Find where the given text appears and provide that cell's center as [x, y] coordinate. 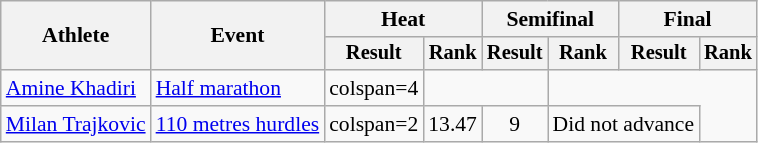
colspan=4 [374, 88]
Heat [403, 19]
colspan=2 [374, 124]
Semifinal [550, 19]
Final [687, 19]
Did not advance [624, 124]
Athlete [76, 36]
Milan Trajkovic [76, 124]
9 [515, 124]
Amine Khadiri [76, 88]
Half marathon [238, 88]
13.47 [452, 124]
110 metres hurdles [238, 124]
Event [238, 36]
